Find where the given text appears and provide that cell's center as [x, y] coordinate. 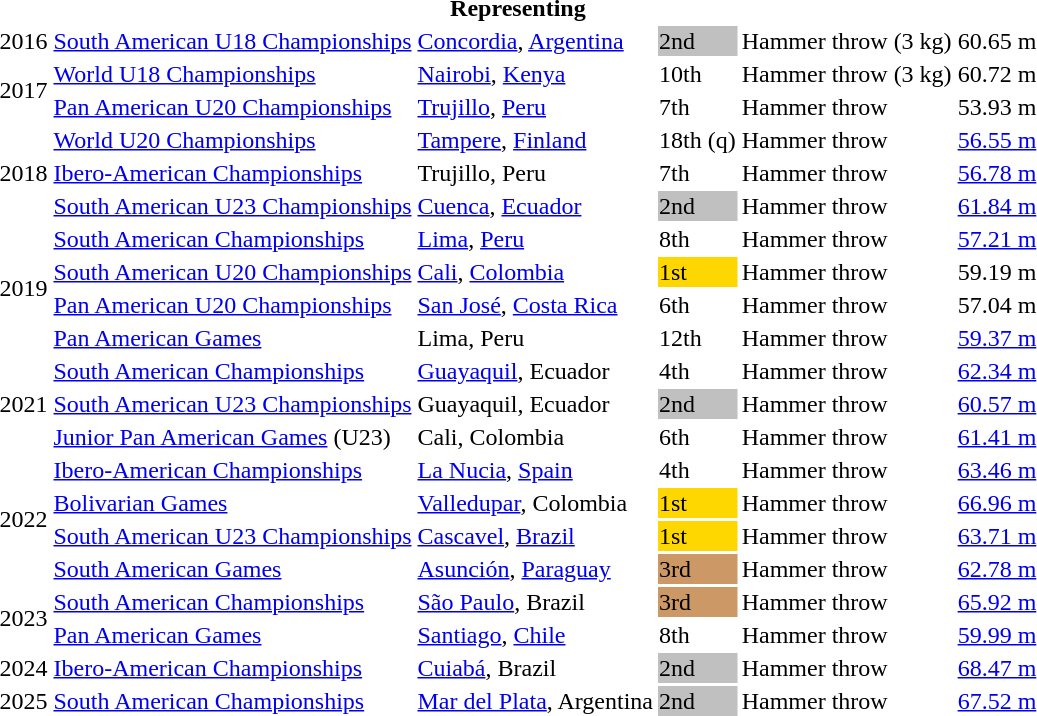
Tampere, Finland [536, 140]
Asunción, Paraguay [536, 569]
South American U18 Championships [232, 41]
La Nucia, Spain [536, 470]
Cuenca, Ecuador [536, 206]
Concordia, Argentina [536, 41]
18th (q) [698, 140]
Cuiabá, Brazil [536, 668]
São Paulo, Brazil [536, 602]
Bolivarian Games [232, 503]
12th [698, 338]
Valledupar, Colombia [536, 503]
World U20 Championships [232, 140]
World U18 Championships [232, 74]
San José, Costa Rica [536, 305]
South American U20 Championships [232, 272]
Nairobi, Kenya [536, 74]
Junior Pan American Games (U23) [232, 437]
10th [698, 74]
Cascavel, Brazil [536, 536]
Santiago, Chile [536, 635]
Mar del Plata, Argentina [536, 701]
South American Games [232, 569]
